Pinpoint the cell where the given text exists, returning its (X, Y) midpoint coordinate. 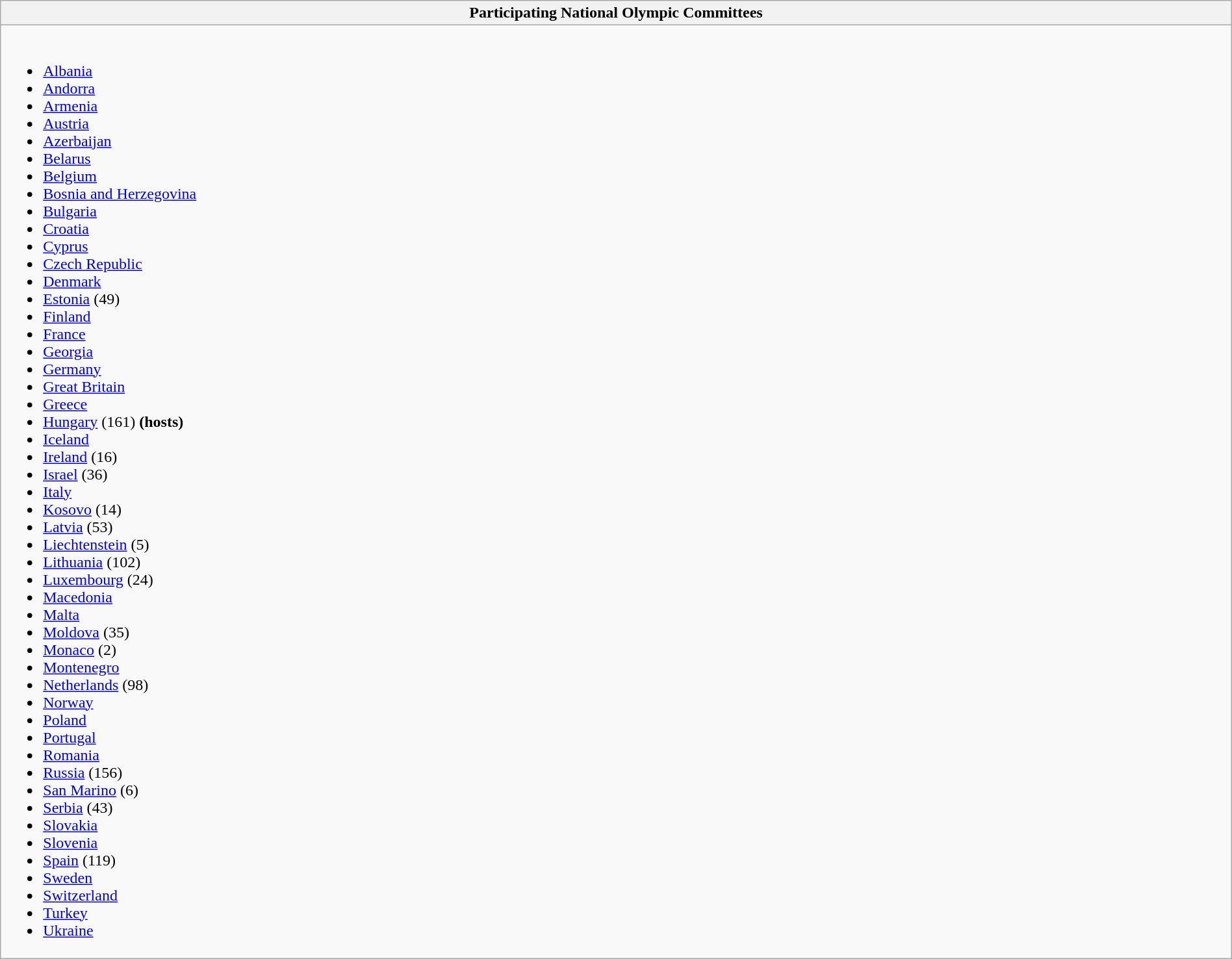
Participating National Olympic Committees (616, 13)
